Provide the (x, y) coordinate of the cell's center where the given text is located.  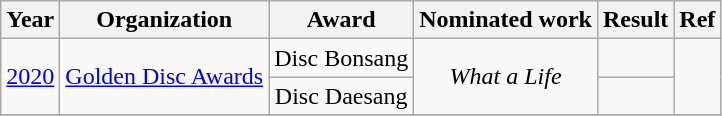
Ref (698, 20)
Result (635, 20)
Award (342, 20)
Year (30, 20)
2020 (30, 77)
Organization (164, 20)
What a Life (506, 77)
Disc Bonsang (342, 58)
Nominated work (506, 20)
Golden Disc Awards (164, 77)
Disc Daesang (342, 96)
